Provide the (X, Y) coordinate of the cell's center where the given text is located.  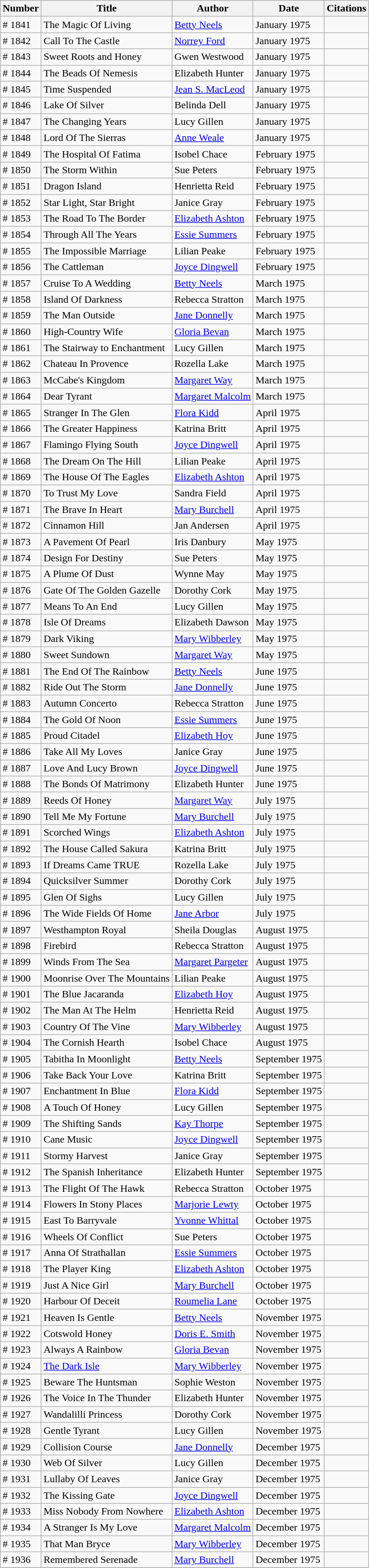
Citations (347, 8)
Tell Me My Fortune (107, 816)
# 1935 (21, 1544)
# 1852 (21, 203)
The House Called Sakura (107, 849)
# 1900 (21, 978)
Web Of Silver (107, 1463)
Take All My Loves (107, 752)
# 1912 (21, 1172)
# 1878 (21, 622)
# 1851 (21, 186)
# 1919 (21, 1285)
Author (213, 8)
Flamingo Flying South (107, 445)
Love And Lucy Brown (107, 768)
# 1850 (21, 170)
Cinnamon Hill (107, 526)
The End Of The Rainbow (107, 671)
# 1927 (21, 1414)
# 1917 (21, 1253)
# 1872 (21, 526)
# 1923 (21, 1350)
McCabe's Kingdom (107, 380)
Isle Of Dreams (107, 622)
Margaret Pargeter (213, 962)
Just A Nice Girl (107, 1285)
Country Of The Vine (107, 1027)
Collision Course (107, 1447)
# 1928 (21, 1430)
Stranger In The Glen (107, 412)
# 1874 (21, 558)
The Greater Happiness (107, 428)
# 1883 (21, 703)
Doris E. Smith (213, 1334)
Autumn Concerto (107, 703)
# 1924 (21, 1366)
# 1854 (21, 235)
The Road To The Border (107, 219)
Lord Of The Sierras (107, 138)
Tabitha In Moonlight (107, 1059)
# 1898 (21, 946)
# 1909 (21, 1123)
Sweet Sundown (107, 655)
Take Back Your Love (107, 1075)
# 1922 (21, 1334)
# 1907 (21, 1091)
Wandalilli Princess (107, 1414)
Gentle Tyrant (107, 1430)
Cane Music (107, 1140)
East To Barryvale (107, 1220)
The Wide Fields Of Home (107, 913)
The Impossible Marriage (107, 251)
Norrey Ford (213, 41)
A Stranger Is My Love (107, 1528)
Sandra Field (213, 493)
The Bonds Of Matrimony (107, 784)
The Beads Of Nemesis (107, 73)
Glen Of Sighs (107, 897)
Elizabeth Dawson (213, 622)
# 1860 (21, 332)
To Trust My Love (107, 493)
# 1892 (21, 849)
# 1921 (21, 1317)
Dear Tyrant (107, 396)
Proud Citadel (107, 736)
Flowers In Stony Places (107, 1204)
Jean S. MacLeod (213, 89)
Number (21, 8)
The Man At The Helm (107, 1011)
# 1866 (21, 428)
Wheels Of Conflict (107, 1237)
# 1895 (21, 897)
# 1936 (21, 1560)
# 1880 (21, 655)
Time Suspended (107, 89)
Firebird (107, 946)
# 1848 (21, 138)
Enchantment In Blue (107, 1091)
# 1896 (21, 913)
Star Light, Star Bright (107, 203)
That Man Bryce (107, 1544)
# 1891 (21, 833)
Gate Of The Golden Gazelle (107, 590)
# 1845 (21, 89)
Call To The Castle (107, 41)
# 1865 (21, 412)
The Spanish Inheritance (107, 1172)
# 1843 (21, 57)
# 1873 (21, 542)
# 1869 (21, 477)
The Man Outside (107, 315)
Design For Destiny (107, 558)
# 1844 (21, 73)
Lullaby Of Leaves (107, 1479)
Remembered Serenade (107, 1560)
# 1861 (21, 348)
The Gold Of Noon (107, 720)
# 1897 (21, 929)
# 1932 (21, 1495)
# 1857 (21, 283)
If Dreams Came TRUE (107, 865)
The Dream On The Hill (107, 461)
The Voice In The Thunder (107, 1398)
# 1913 (21, 1188)
Yvonne Whittal (213, 1220)
The Changing Years (107, 121)
Wynne May (213, 574)
# 1934 (21, 1528)
Moonrise Over The Mountains (107, 978)
# 1868 (21, 461)
# 1876 (21, 590)
# 1856 (21, 267)
# 1885 (21, 736)
Dragon Island (107, 186)
Reeds Of Honey (107, 800)
# 1908 (21, 1107)
Title (107, 8)
# 1931 (21, 1479)
# 1893 (21, 865)
Dark Viking (107, 639)
# 1887 (21, 768)
The Storm Within (107, 170)
Beware The Huntsman (107, 1382)
Harbour Of Deceit (107, 1301)
Scorched Wings (107, 833)
# 1881 (21, 671)
# 1914 (21, 1204)
The Cattleman (107, 267)
# 1858 (21, 299)
# 1901 (21, 994)
# 1889 (21, 800)
# 1910 (21, 1140)
# 1855 (21, 251)
Island Of Darkness (107, 299)
# 1918 (21, 1269)
Belinda Dell (213, 105)
The Flight Of The Hawk (107, 1188)
Gwen Westwood (213, 57)
# 1847 (21, 121)
Lake Of Silver (107, 105)
# 1930 (21, 1463)
# 1890 (21, 816)
Kay Thorpe (213, 1123)
Quicksilver Summer (107, 881)
Roumelia Lane (213, 1301)
# 1915 (21, 1220)
High-Country Wife (107, 332)
# 1859 (21, 315)
# 1870 (21, 493)
# 1894 (21, 881)
Anne Weale (213, 138)
# 1842 (21, 41)
Jane Arbor (213, 913)
# 1862 (21, 364)
Through All The Years (107, 235)
# 1888 (21, 784)
# 1925 (21, 1382)
Winds From The Sea (107, 962)
The Magic Of Living (107, 25)
Stormy Harvest (107, 1156)
# 1929 (21, 1447)
Cotswold Honey (107, 1334)
The House Of The Eagles (107, 477)
# 1904 (21, 1043)
# 1864 (21, 396)
The Hospital Of Fatima (107, 154)
# 1911 (21, 1156)
Jan Andersen (213, 526)
# 1926 (21, 1398)
A Touch Of Honey (107, 1107)
# 1849 (21, 154)
Ride Out The Storm (107, 687)
# 1853 (21, 219)
# 1905 (21, 1059)
# 1841 (21, 25)
# 1882 (21, 687)
Heaven Is Gentle (107, 1317)
The Shifting Sands (107, 1123)
# 1863 (21, 380)
# 1902 (21, 1011)
Marjorie Lewty (213, 1204)
# 1846 (21, 105)
# 1884 (21, 720)
# 1886 (21, 752)
# 1875 (21, 574)
# 1879 (21, 639)
Iris Danbury (213, 542)
Westhampton Royal (107, 929)
The Kissing Gate (107, 1495)
Miss Nobody From Nowhere (107, 1512)
Always A Rainbow (107, 1350)
# 1871 (21, 510)
Cruise To A Wedding (107, 283)
The Cornish Hearth (107, 1043)
Date (289, 8)
The Blue Jacaranda (107, 994)
Chateau In Provence (107, 364)
Means To An End (107, 606)
A Plume Of Dust (107, 574)
# 1899 (21, 962)
The Brave In Heart (107, 510)
# 1933 (21, 1512)
# 1877 (21, 606)
Sheila Douglas (213, 929)
# 1920 (21, 1301)
The Dark Isle (107, 1366)
# 1903 (21, 1027)
# 1906 (21, 1075)
The Player King (107, 1269)
The Stairway to Enchantment (107, 348)
Sophie Weston (213, 1382)
# 1916 (21, 1237)
Sweet Roots and Honey (107, 57)
A Pavement Of Pearl (107, 542)
Anna Of Strathallan (107, 1253)
# 1867 (21, 445)
